Determine the (X, Y) coordinate at the center of the cell enclosing the given text.  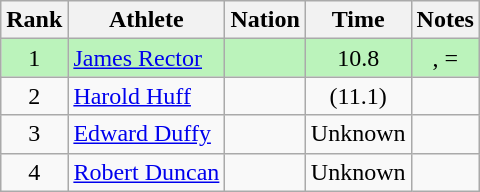
Edward Duffy (146, 134)
1 (34, 58)
Time (358, 20)
Athlete (146, 20)
Notes (445, 20)
Nation (265, 20)
10.8 (358, 58)
Rank (34, 20)
Harold Huff (146, 96)
3 (34, 134)
(11.1) (358, 96)
4 (34, 172)
James Rector (146, 58)
Robert Duncan (146, 172)
, = (445, 58)
2 (34, 96)
